Locate the cell with the specified text and output its [X, Y] center coordinate. 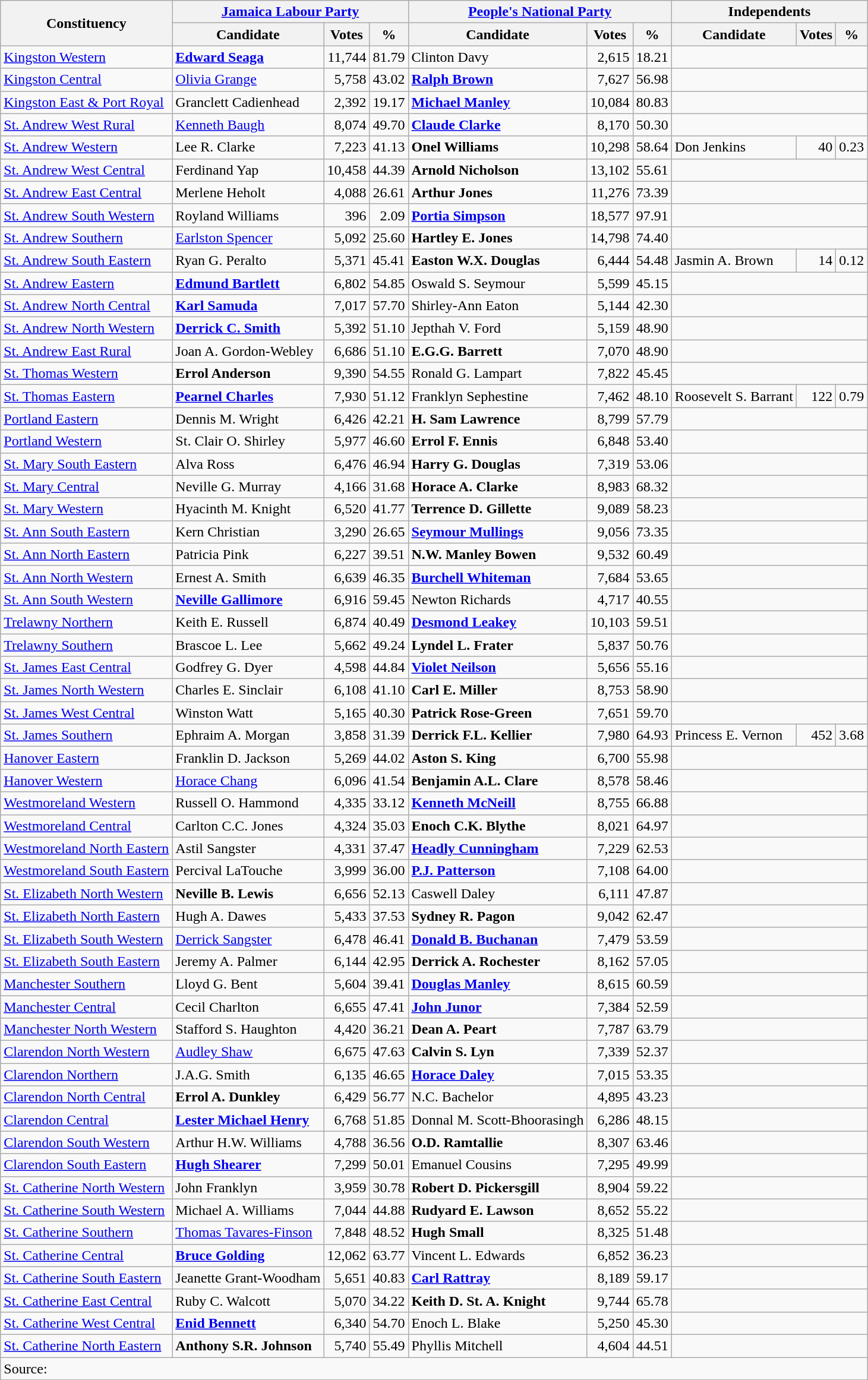
Harry G. Douglas [498, 464]
St. Catherine North Eastern [87, 1346]
6,111 [610, 893]
Manchester North Western [87, 1030]
Dean A. Peart [498, 1030]
St. James Southern [87, 735]
O.D. Ramtallie [498, 1142]
63.79 [652, 1030]
4,088 [347, 192]
25.60 [389, 238]
St. Andrew North Western [87, 329]
14,798 [610, 238]
36.56 [389, 1142]
Dennis M. Wright [248, 419]
Cecil Charlton [248, 1007]
5,656 [610, 668]
Charles E. Sinclair [248, 690]
74.40 [652, 238]
46.94 [389, 464]
Headly Cunningham [498, 848]
10,298 [610, 147]
7,108 [610, 871]
Hugh Small [498, 1233]
Phyllis Mitchell [498, 1346]
8,799 [610, 419]
44.02 [389, 758]
Percival LaTouche [248, 871]
Trelawny Northern [87, 622]
60.49 [652, 554]
Astil Sangster [248, 848]
5,740 [347, 1346]
Donnal M. Scott-Bhoorasingh [498, 1120]
10,103 [610, 622]
Carl E. Miller [498, 690]
5,392 [347, 329]
81.79 [389, 57]
47.63 [389, 1052]
64.00 [652, 871]
4,331 [347, 848]
36.23 [652, 1255]
42.30 [652, 306]
Jeremy A. Palmer [248, 961]
18,577 [610, 215]
40.55 [652, 599]
39.51 [389, 554]
34.22 [389, 1300]
43.23 [652, 1097]
Errol F. Ennis [498, 441]
52.13 [389, 893]
Keith E. Russell [248, 622]
Franklyn Sephestine [498, 396]
Rudyard E. Lawson [498, 1210]
St. Andrew Eastern [87, 283]
St. Mary Western [87, 509]
7,017 [347, 306]
St. Andrew Western [87, 147]
6,478 [347, 939]
2,392 [347, 102]
4,166 [347, 487]
Godfrey G. Dyer [248, 668]
58.90 [652, 690]
St. Thomas Western [87, 374]
Aston S. King [498, 758]
6,444 [610, 260]
47.41 [389, 1007]
4,598 [347, 668]
44.51 [652, 1346]
Derrick C. Smith [248, 329]
26.61 [389, 192]
46.60 [389, 441]
Winston Watt [248, 713]
Arthur Jones [498, 192]
53.06 [652, 464]
36.21 [389, 1030]
St. Andrew East Central [87, 192]
Neville Gallimore [248, 599]
Ryan G. Peralto [248, 260]
3,858 [347, 735]
Robert D. Pickersgill [498, 1188]
Newton Richards [498, 599]
Arthur H.W. Williams [248, 1142]
Ralph Brown [498, 80]
Lyndel L. Frater [498, 645]
26.65 [389, 532]
Edward Seaga [248, 57]
Portia Simpson [498, 215]
12,062 [347, 1255]
St. Thomas Eastern [87, 396]
N.W. Manley Bowen [498, 554]
3,999 [347, 871]
Horace Chang [248, 781]
41.13 [389, 147]
St. Mary South Eastern [87, 464]
Lee R. Clarke [248, 147]
51.48 [652, 1233]
5,371 [347, 260]
Kern Christian [248, 532]
Russell O. Hammond [248, 803]
Clinton Davy [498, 57]
8,162 [610, 961]
Keith D. St. A. Knight [498, 1300]
8,755 [610, 803]
Ruby C. Walcott [248, 1300]
E.G.G. Barrett [498, 351]
St. Ann South Western [87, 599]
Jepthah V. Ford [498, 329]
46.65 [389, 1075]
43.02 [389, 80]
7,848 [347, 1233]
4,324 [347, 826]
53.40 [652, 441]
7,787 [610, 1030]
Westmoreland South Eastern [87, 871]
P.J. Patterson [498, 871]
8,983 [610, 487]
Clarendon North Central [87, 1097]
Enoch L. Blake [498, 1323]
Errol Anderson [248, 374]
7,339 [610, 1052]
47.87 [652, 893]
39.41 [389, 984]
St. Elizabeth South Western [87, 939]
Westmoreland Western [87, 803]
0.79 [852, 396]
41.77 [389, 509]
66.88 [652, 803]
6,426 [347, 419]
55.49 [389, 1346]
45.30 [652, 1323]
55.61 [652, 170]
Thomas Tavares-Finson [248, 1233]
St. Ann North Eastern [87, 554]
6,340 [347, 1323]
55.22 [652, 1210]
People's National Party [539, 12]
Arnold Nicholson [498, 170]
Alva Ross [248, 464]
4,604 [610, 1346]
64.93 [652, 735]
St. Ann North Western [87, 577]
Onel Williams [498, 147]
68.32 [652, 487]
Oswald S. Seymour [498, 283]
7,822 [610, 374]
Ernest A. Smith [248, 577]
4,717 [610, 599]
Granclett Cadienhead [248, 102]
53.59 [652, 939]
Hanover Western [87, 781]
Portland Eastern [87, 419]
Olivia Grange [248, 80]
3,290 [347, 532]
St. Catherine East Central [87, 1300]
Princess E. Vernon [734, 735]
Claude Clarke [498, 125]
Franklin D. Jackson [248, 758]
Kenneth McNeill [498, 803]
8,021 [610, 826]
6,700 [610, 758]
Errol A. Dunkley [248, 1097]
7,299 [347, 1165]
Audley Shaw [248, 1052]
6,227 [347, 554]
5,070 [347, 1300]
St. James East Central [87, 668]
7,479 [610, 939]
St. Ann South Eastern [87, 532]
59.45 [389, 599]
5,837 [610, 645]
6,848 [610, 441]
Derrick Sangster [248, 939]
7,070 [610, 351]
8,170 [610, 125]
57.79 [652, 419]
5,269 [347, 758]
52.59 [652, 1007]
5,599 [610, 283]
6,656 [347, 893]
9,089 [610, 509]
14 [816, 260]
Hartley E. Jones [498, 238]
40.49 [389, 622]
St. Catherine South Western [87, 1210]
4,895 [610, 1097]
9,744 [610, 1300]
35.03 [389, 826]
St. James West Central [87, 713]
Brascoe L. Lee [248, 645]
44.88 [389, 1210]
55.16 [652, 668]
56.98 [652, 80]
Derrick F.L. Kellier [498, 735]
45.45 [652, 374]
5,433 [347, 916]
49.70 [389, 125]
97.91 [652, 215]
6,286 [610, 1120]
54.70 [389, 1323]
Roosevelt S. Barrant [734, 396]
11,276 [610, 192]
6,768 [347, 1120]
Horace Daley [498, 1075]
Benjamin A.L. Clare [498, 781]
Jeanette Grant-Woodham [248, 1278]
Derrick A. Rochester [498, 961]
St. Catherine South Eastern [87, 1278]
Emanuel Cousins [498, 1165]
St. Elizabeth North Western [87, 893]
58.23 [652, 509]
8,578 [610, 781]
59.70 [652, 713]
45.15 [652, 283]
52.37 [652, 1052]
Lester Michael Henry [248, 1120]
48.15 [652, 1120]
7,229 [610, 848]
19.17 [389, 102]
Earlston Spencer [248, 238]
Neville B. Lewis [248, 893]
36.00 [389, 871]
7,930 [347, 396]
53.35 [652, 1075]
7,319 [610, 464]
57.70 [389, 306]
7,462 [610, 396]
5,250 [610, 1323]
122 [816, 396]
Desmond Leakey [498, 622]
2.09 [389, 215]
6,144 [347, 961]
4,420 [347, 1030]
Portland Western [87, 441]
58.64 [652, 147]
Ephraim A. Morgan [248, 735]
John Junor [498, 1007]
65.78 [652, 1300]
Enoch C.K. Blythe [498, 826]
5,604 [347, 984]
63.46 [652, 1142]
13,102 [610, 170]
6,520 [347, 509]
44.84 [389, 668]
H. Sam Lawrence [498, 419]
4,788 [347, 1142]
31.39 [389, 735]
Horace A. Clarke [498, 487]
73.39 [652, 192]
44.39 [389, 170]
40.30 [389, 713]
Michael Manley [498, 102]
5,758 [347, 80]
7,627 [610, 80]
18.21 [652, 57]
St. Catherine Central [87, 1255]
St. Elizabeth North Eastern [87, 916]
8,904 [610, 1188]
6,802 [347, 283]
46.35 [389, 577]
54.55 [389, 374]
42.95 [389, 961]
51.12 [389, 396]
Westmoreland North Eastern [87, 848]
6,874 [347, 622]
59.51 [652, 622]
8,307 [610, 1142]
6,476 [347, 464]
37.53 [389, 916]
Hugh Shearer [248, 1165]
5,165 [347, 713]
St. James North Western [87, 690]
452 [816, 735]
50.01 [389, 1165]
Manchester Southern [87, 984]
Bruce Golding [248, 1255]
Clarendon Northern [87, 1075]
8,615 [610, 984]
Hanover Eastern [87, 758]
Don Jenkins [734, 147]
Royland Williams [248, 215]
45.41 [389, 260]
Trelawny Southern [87, 645]
Anthony S.R. Johnson [248, 1346]
10,084 [610, 102]
40.83 [389, 1278]
3.68 [852, 735]
50.76 [652, 645]
58.46 [652, 781]
53.65 [652, 577]
Donald B. Buchanan [498, 939]
46.41 [389, 939]
Calvin S. Lyn [498, 1052]
31.68 [389, 487]
0.12 [852, 260]
Independents [769, 12]
6,916 [347, 599]
8,325 [610, 1233]
St. Andrew North Central [87, 306]
Pearnel Charles [248, 396]
Burchell Whiteman [498, 577]
80.83 [652, 102]
40 [816, 147]
9,532 [610, 554]
Constituency [87, 23]
7,980 [610, 735]
Manchester Central [87, 1007]
49.24 [389, 645]
57.05 [652, 961]
7,295 [610, 1165]
8,189 [610, 1278]
63.77 [389, 1255]
Carlton C.C. Jones [248, 826]
Douglas Manley [498, 984]
7,684 [610, 577]
Patrick Rose-Green [498, 713]
56.77 [389, 1097]
49.99 [652, 1165]
St. Andrew South Western [87, 215]
St. Elizabeth South Eastern [87, 961]
0.23 [852, 147]
6,675 [347, 1052]
Edmund Bartlett [248, 283]
Carl Rattray [498, 1278]
St. Andrew West Rural [87, 125]
7,651 [610, 713]
6,135 [347, 1075]
St. Andrew West Central [87, 170]
Merlene Heholt [248, 192]
St. Catherine Southern [87, 1233]
Clarendon North Western [87, 1052]
Easton W.X. Douglas [498, 260]
5,092 [347, 238]
9,056 [610, 532]
J.A.G. Smith [248, 1075]
St. Andrew East Rural [87, 351]
Hugh A. Dawes [248, 916]
Stafford S. Haughton [248, 1030]
3,959 [347, 1188]
6,686 [347, 351]
7,044 [347, 1210]
St. Catherine West Central [87, 1323]
6,096 [347, 781]
St. Catherine North Western [87, 1188]
Joan A. Gordon-Webley [248, 351]
Clarendon Central [87, 1120]
Violet Neilson [498, 668]
Lloyd G. Bent [248, 984]
7,223 [347, 147]
St. Mary Central [87, 487]
5,977 [347, 441]
Kingston Western [87, 57]
Clarendon South Eastern [87, 1165]
Patricia Pink [248, 554]
St. Andrew Southern [87, 238]
42.21 [389, 419]
54.48 [652, 260]
37.47 [389, 848]
54.85 [389, 283]
5,159 [610, 329]
8,074 [347, 125]
41.10 [389, 690]
8,753 [610, 690]
John Franklyn [248, 1188]
7,015 [610, 1075]
60.59 [652, 984]
41.54 [389, 781]
48.52 [389, 1233]
59.17 [652, 1278]
Clarendon South Western [87, 1142]
55.98 [652, 758]
Sydney R. Pagon [498, 916]
Terrence D. Gillette [498, 509]
11,744 [347, 57]
St. Andrew South Eastern [87, 260]
8,652 [610, 1210]
2,615 [610, 57]
Vincent L. Edwards [498, 1255]
396 [347, 215]
51.85 [389, 1120]
Michael A. Williams [248, 1210]
Karl Samuda [248, 306]
Enid Bennett [248, 1323]
Kenneth Baugh [248, 125]
Caswell Daley [498, 893]
Westmoreland Central [87, 826]
N.C. Bachelor [498, 1097]
62.47 [652, 916]
Ronald G. Lampart [498, 374]
4,335 [347, 803]
Kingston East & Port Royal [87, 102]
6,108 [347, 690]
Jasmin A. Brown [734, 260]
64.97 [652, 826]
Neville G. Murray [248, 487]
Ferdinand Yap [248, 170]
9,390 [347, 374]
6,852 [610, 1255]
Jamaica Labour Party [290, 12]
6,429 [347, 1097]
62.53 [652, 848]
7,384 [610, 1007]
6,639 [347, 577]
Seymour Mullings [498, 532]
33.12 [389, 803]
10,458 [347, 170]
48.10 [652, 396]
5,144 [610, 306]
73.35 [652, 532]
59.22 [652, 1188]
50.30 [652, 125]
Hyacinth M. Knight [248, 509]
5,662 [347, 645]
Kingston Central [87, 80]
Shirley-Ann Eaton [498, 306]
9,042 [610, 916]
30.78 [389, 1188]
St. Clair O. Shirley [248, 441]
6,655 [347, 1007]
5,651 [347, 1278]
Source: [434, 1368]
